From the cell containing the given text, extract its center point as [x, y] coordinate. 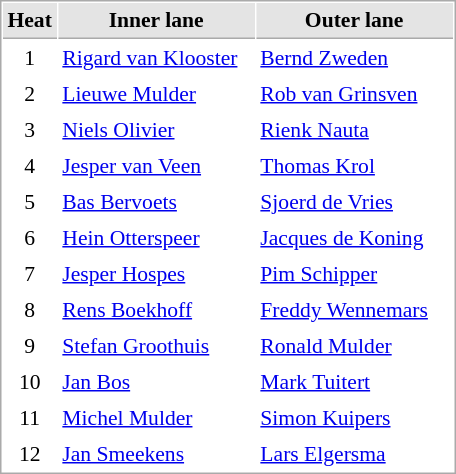
Jan Bos [156, 381]
9 [30, 345]
Outer lane [354, 21]
Rienk Nauta [354, 129]
Jesper van Veen [156, 165]
Pim Schipper [354, 273]
4 [30, 165]
10 [30, 381]
3 [30, 129]
Simon Kuipers [354, 417]
Rigard van Klooster [156, 57]
Freddy Wennemars [354, 309]
Inner lane [156, 21]
Rob van Grinsven [354, 93]
2 [30, 93]
Hein Otterspeer [156, 237]
Niels Olivier [156, 129]
Bas Bervoets [156, 201]
Heat [30, 21]
5 [30, 201]
11 [30, 417]
Sjoerd de Vries [354, 201]
Michel Mulder [156, 417]
Lieuwe Mulder [156, 93]
Jesper Hospes [156, 273]
Bernd Zweden [354, 57]
8 [30, 309]
Rens Boekhoff [156, 309]
Lars Elgersma [354, 453]
12 [30, 453]
Stefan Groothuis [156, 345]
Mark Tuitert [354, 381]
Thomas Krol [354, 165]
Jan Smeekens [156, 453]
Ronald Mulder [354, 345]
7 [30, 273]
Jacques de Koning [354, 237]
1 [30, 57]
6 [30, 237]
